Capture the cell that displays the provided text and extract its [x, y] central coordinate. 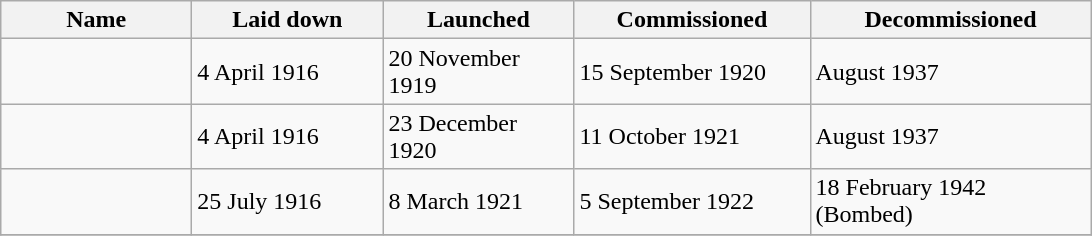
15 September 1920 [692, 72]
23 December 1920 [478, 136]
11 October 1921 [692, 136]
Name [96, 20]
25 July 1916 [288, 202]
20 November 1919 [478, 72]
5 September 1922 [692, 202]
8 March 1921 [478, 202]
Laid down [288, 20]
Decommissioned [950, 20]
Commissioned [692, 20]
Launched [478, 20]
18 February 1942 (Bombed) [950, 202]
